Pinpoint the cell where the given text exists, returning its (X, Y) midpoint coordinate. 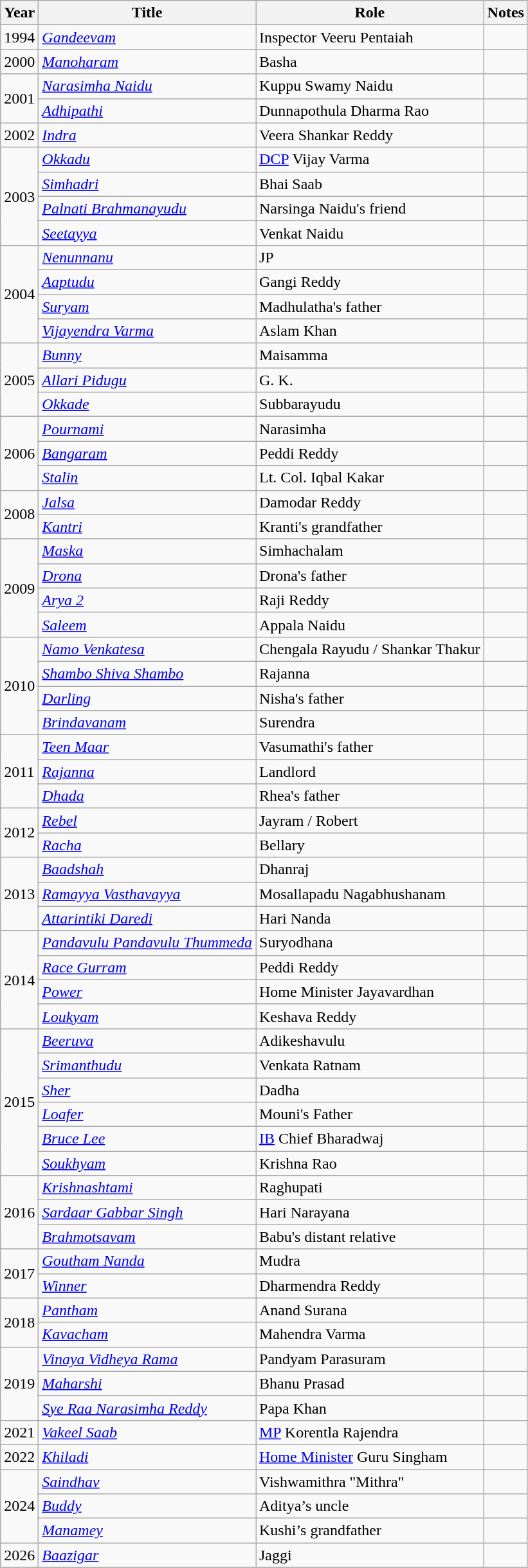
Bruce Lee (147, 1139)
Pandavulu Pandavulu Thummeda (147, 943)
Beeruva (147, 1041)
2019 (19, 1383)
Vishwamithra "Mithra" (370, 1481)
2018 (19, 1322)
Vinaya Vidheya Rama (147, 1359)
Surendra (370, 723)
Sher (147, 1090)
2004 (19, 294)
Appala Naidu (370, 624)
2013 (19, 894)
Winner (147, 1286)
Baadshah (147, 870)
Pandyam Parasuram (370, 1359)
Mosallapadu Nagabhushanam (370, 894)
2000 (19, 62)
2022 (19, 1457)
Jalsa (147, 502)
Notes (505, 13)
Seetayya (147, 233)
Soukhyam (147, 1163)
Brahmotsavam (147, 1237)
Loafer (147, 1115)
2006 (19, 453)
Ramayya Vasthavayya (147, 894)
Home Minister Guru Singham (370, 1457)
Bellary (370, 845)
Venkat Naidu (370, 233)
2014 (19, 980)
Aditya’s uncle (370, 1506)
Dharmendra Reddy (370, 1286)
2021 (19, 1432)
Subbarayudu (370, 405)
2001 (19, 98)
Shambo Shiva Shambo (147, 673)
2017 (19, 1273)
Nenunnanu (147, 257)
Race Gurram (147, 967)
Nisha's father (370, 698)
Indra (147, 135)
Aslam Khan (370, 331)
Narsinga Naidu's friend (370, 208)
IB Chief Bharadwaj (370, 1139)
Sye Raa Narasimha Reddy (147, 1408)
Bhai Saab (370, 184)
Brindavanam (147, 723)
Drona (147, 576)
Rebel (147, 821)
2015 (19, 1102)
Basha (370, 62)
Raji Reddy (370, 600)
Narasimha Naidu (147, 86)
MP Korentla Rajendra (370, 1432)
Okkade (147, 405)
Anand Surana (370, 1310)
Home Minister Jayavardhan (370, 992)
JP (370, 257)
Jaggi (370, 1555)
Okkadu (147, 160)
Saindhav (147, 1481)
Hari Narayana (370, 1212)
Madhulatha's father (370, 307)
Simhadri (147, 184)
Simhachalam (370, 551)
Palnati Brahmanayudu (147, 208)
Adhipathi (147, 111)
Pantham (147, 1310)
Babu's distant relative (370, 1237)
Year (19, 13)
Role (370, 13)
Rhea's father (370, 796)
Suryam (147, 307)
Loukyam (147, 1016)
Gandeevam (147, 37)
Narasimha (370, 429)
2009 (19, 588)
Saleem (147, 624)
Khiladi (147, 1457)
Bunny (147, 356)
Aaptudu (147, 282)
Teen Maar (147, 747)
Venkata Ratnam (370, 1065)
Inspector Veeru Pentaiah (370, 37)
Stalin (147, 478)
Lt. Col. Iqbal Kakar (370, 478)
Kantri (147, 527)
Suryodhana (370, 943)
Kuppu Swamy Naidu (370, 86)
2026 (19, 1555)
Chengala Rayudu / Shankar Thakur (370, 649)
1994 (19, 37)
2012 (19, 833)
Sardaar Gabbar Singh (147, 1212)
Maska (147, 551)
Vasumathi's father (370, 747)
Attarintiki Daredi (147, 918)
Goutham Nanda (147, 1261)
Landlord (370, 772)
Kranti's grandfather (370, 527)
Baazigar (147, 1555)
2011 (19, 772)
G. K. (370, 380)
Gangi Reddy (370, 282)
Adikeshavulu (370, 1041)
Vijayendra Varma (147, 331)
Keshava Reddy (370, 1016)
Namo Venkatesa (147, 649)
Maisamma (370, 356)
Manoharam (147, 62)
Racha (147, 845)
Dunnapothula Dharma Rao (370, 111)
Arya 2 (147, 600)
Veera Shankar Reddy (370, 135)
Mouni's Father (370, 1115)
Allari Pidugu (147, 380)
DCP Vijay Varma (370, 160)
Drona's father (370, 576)
Kushi’s grandfather (370, 1531)
Mahendra Varma (370, 1335)
Dadha (370, 1090)
Krishna Rao (370, 1163)
Dhada (147, 796)
2005 (19, 380)
Mudra (370, 1261)
Manamey (147, 1531)
Damodar Reddy (370, 502)
2010 (19, 686)
Maharshi (147, 1383)
Papa Khan (370, 1408)
2003 (19, 196)
Title (147, 13)
Pournami (147, 429)
2024 (19, 1506)
Vakeel Saab (147, 1432)
Bangaram (147, 453)
Darling (147, 698)
2016 (19, 1212)
Raghupati (370, 1188)
Buddy (147, 1506)
Power (147, 992)
Hari Nanda (370, 918)
Bhanu Prasad (370, 1383)
Kavacham (147, 1335)
Jayram / Robert (370, 821)
Srimanthudu (147, 1065)
2002 (19, 135)
Krishnashtami (147, 1188)
2008 (19, 515)
Dhanraj (370, 870)
